Locate the cell with the specified text and output its [X, Y] center coordinate. 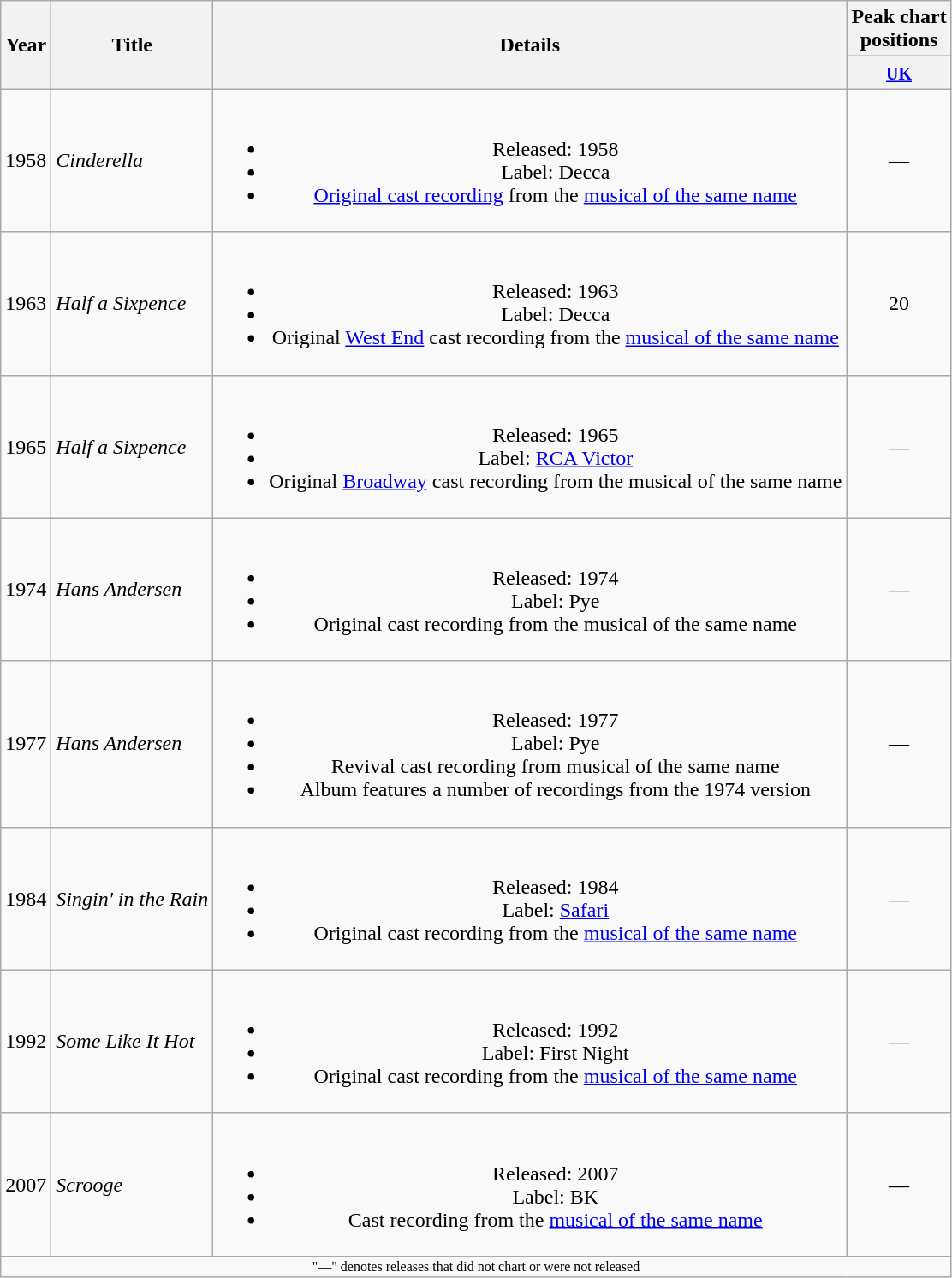
"—" denotes releases that did not chart or were not released [476, 1266]
2007 [26, 1185]
UK [899, 73]
Released: 1992Label: First NightOriginal cast recording from the musical of the same name [530, 1041]
Some Like It Hot [132, 1041]
Year [26, 45]
Cinderella [132, 161]
Released: 1963Label: DeccaOriginal West End cast recording from the musical of the same name [530, 303]
1963 [26, 303]
1974 [26, 589]
Scrooge [132, 1185]
Released: 2007Label: BKCast recording from the musical of the same name [530, 1185]
1965 [26, 447]
20 [899, 303]
Released: 1958Label: DeccaOriginal cast recording from the musical of the same name [530, 161]
Released: 1965Label: RCA VictorOriginal Broadway cast recording from the musical of the same name [530, 447]
Title [132, 45]
Released: 1977Label: PyeRevival cast recording from musical of the same nameAlbum features a number of recordings from the 1974 version [530, 744]
1992 [26, 1041]
Peak chartpositions [899, 29]
1977 [26, 744]
1984 [26, 899]
1958 [26, 161]
Released: 1974Label: PyeOriginal cast recording from the musical of the same name [530, 589]
Released: 1984Label: SafariOriginal cast recording from the musical of the same name [530, 899]
Singin' in the Rain [132, 899]
Details [530, 45]
